For the text-containing cell, return its midpoint in [X, Y] coordinate format. 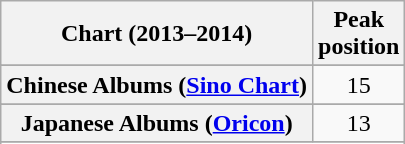
Peakposition [359, 34]
Chinese Albums (Sino Chart) [157, 85]
Japanese Albums (Oricon) [157, 123]
13 [359, 123]
Chart (2013–2014) [157, 34]
15 [359, 85]
